Return the [X, Y] coordinate for the center point of the cell that contains the specified text.  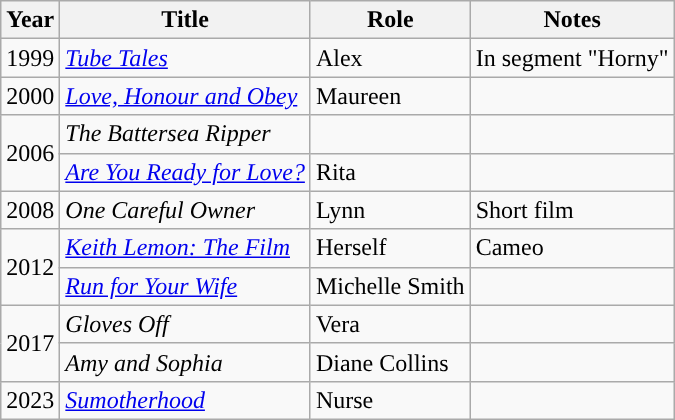
Short film [572, 210]
Are You Ready for Love? [186, 172]
2006 [30, 153]
Sumotherhood [186, 400]
Gloves Off [186, 324]
In segment "Horny" [572, 58]
Role [390, 20]
Amy and Sophia [186, 362]
2023 [30, 400]
Run for Your Wife [186, 286]
2017 [30, 343]
Nurse [390, 400]
Year [30, 20]
Michelle Smith [390, 286]
Keith Lemon: The Film [186, 248]
2012 [30, 267]
2000 [30, 96]
Vera [390, 324]
Lynn [390, 210]
2008 [30, 210]
Herself [390, 248]
1999 [30, 58]
One Careful Owner [186, 210]
Love, Honour and Obey [186, 96]
Diane Collins [390, 362]
Maureen [390, 96]
Tube Tales [186, 58]
Rita [390, 172]
Notes [572, 20]
Cameo [572, 248]
Alex [390, 58]
Title [186, 20]
The Battersea Ripper [186, 134]
